Return the (x, y) coordinate for the center point of the cell that contains the specified text.  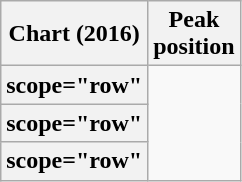
Chart (2016) (74, 34)
Peakposition (194, 34)
